Locate the cell with the specified text and output its (x, y) center coordinate. 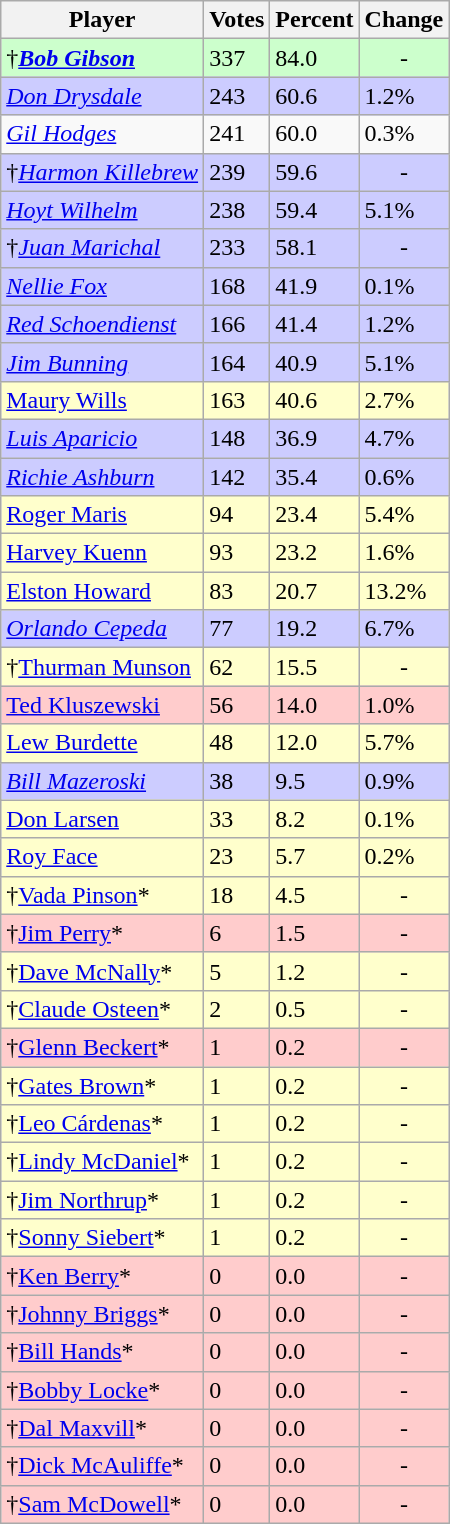
40.9 (314, 362)
5 (237, 971)
36.9 (314, 438)
233 (237, 248)
40.6 (314, 400)
†Lindy McDaniel* (102, 1162)
23.4 (314, 515)
168 (237, 286)
14.0 (314, 705)
0.5 (314, 1009)
23.2 (314, 553)
12.0 (314, 743)
241 (237, 134)
94 (237, 515)
9.5 (314, 781)
60.6 (314, 96)
18 (237, 895)
Nellie Fox (102, 286)
0.2% (404, 857)
Ted Kluszewski (102, 705)
†Bill Hands* (102, 1352)
84.0 (314, 58)
0.6% (404, 477)
33 (237, 819)
48 (237, 743)
93 (237, 553)
1.5 (314, 933)
†Claude Osteen* (102, 1009)
†Thurman Munson (102, 667)
23 (237, 857)
†Harmon Killebrew (102, 172)
5.7 (314, 857)
0.9% (404, 781)
Gil Hodges (102, 134)
19.2 (314, 629)
†Juan Marichal (102, 248)
41.9 (314, 286)
†Vada Pinson* (102, 895)
77 (237, 629)
142 (237, 477)
4.5 (314, 895)
Change (404, 20)
Elston Howard (102, 591)
2 (237, 1009)
†Dick McAuliffe* (102, 1466)
56 (237, 705)
148 (237, 438)
58.1 (314, 248)
Richie Ashburn (102, 477)
1.2 (314, 971)
†Glenn Beckert* (102, 1047)
†Gates Brown* (102, 1085)
38 (237, 781)
†Jim Perry* (102, 933)
166 (237, 324)
164 (237, 362)
Harvey Kuenn (102, 553)
Hoyt Wilhelm (102, 210)
4.7% (404, 438)
59.4 (314, 210)
Bill Mazeroski (102, 781)
Player (102, 20)
6.7% (404, 629)
†Bobby Locke* (102, 1390)
20.7 (314, 591)
15.5 (314, 667)
†Sam McDowell* (102, 1504)
13.2% (404, 591)
Votes (237, 20)
0.3% (404, 134)
163 (237, 400)
238 (237, 210)
6 (237, 933)
Maury Wills (102, 400)
†Johnny Briggs* (102, 1314)
83 (237, 591)
Roy Face (102, 857)
†Leo Cárdenas* (102, 1124)
41.4 (314, 324)
†Dave McNally* (102, 971)
243 (237, 96)
Roger Maris (102, 515)
59.6 (314, 172)
†Dal Maxvill* (102, 1428)
2.7% (404, 400)
239 (237, 172)
†Bob Gibson (102, 58)
1.6% (404, 553)
60.0 (314, 134)
5.4% (404, 515)
Don Drysdale (102, 96)
337 (237, 58)
Percent (314, 20)
8.2 (314, 819)
†Jim Northrup* (102, 1200)
62 (237, 667)
35.4 (314, 477)
†Sonny Siebert* (102, 1238)
Jim Bunning (102, 362)
†Ken Berry* (102, 1276)
5.7% (404, 743)
Red Schoendienst (102, 324)
Luis Aparicio (102, 438)
Don Larsen (102, 819)
1.0% (404, 705)
Orlando Cepeda (102, 629)
Lew Burdette (102, 743)
